Locate the cell with the specified text and output its (X, Y) center coordinate. 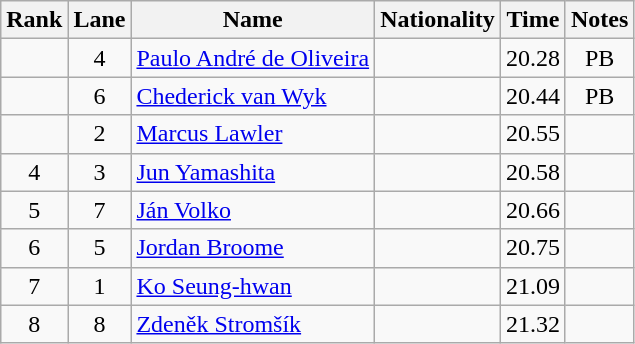
1 (100, 286)
21.09 (532, 286)
20.28 (532, 58)
20.66 (532, 210)
Nationality (438, 20)
2 (100, 134)
Ján Volko (253, 210)
Jun Yamashita (253, 172)
Rank (34, 20)
Chederick van Wyk (253, 96)
Ko Seung-hwan (253, 286)
20.58 (532, 172)
20.75 (532, 248)
3 (100, 172)
Paulo André de Oliveira (253, 58)
Marcus Lawler (253, 134)
Lane (100, 20)
Jordan Broome (253, 248)
20.55 (532, 134)
21.32 (532, 324)
Zdeněk Stromšík (253, 324)
Notes (599, 20)
20.44 (532, 96)
Time (532, 20)
Name (253, 20)
